Pinpoint the cell where the given text exists, returning its (x, y) midpoint coordinate. 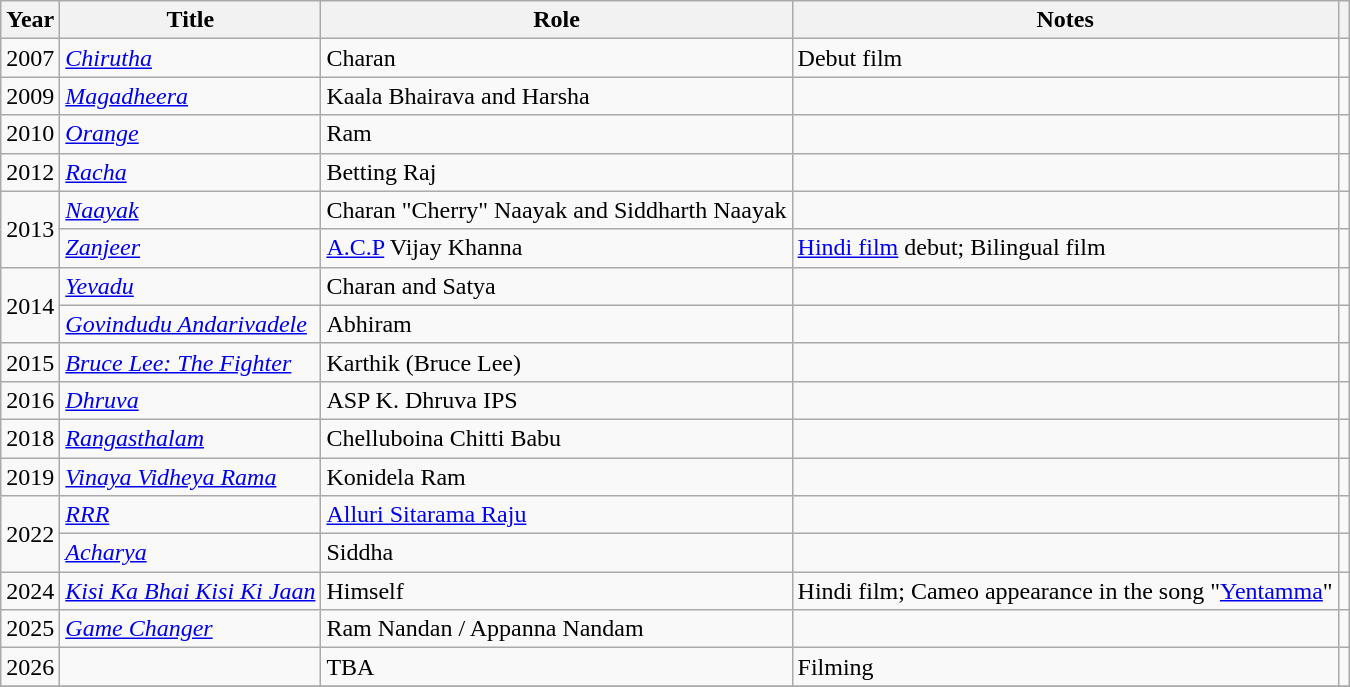
Zanjeer (190, 248)
2014 (30, 305)
Naayak (190, 210)
Filming (1065, 667)
Charan "Cherry" Naayak and Siddharth Naayak (556, 210)
Year (30, 20)
Govindudu Andarivadele (190, 324)
2018 (30, 438)
Yevadu (190, 286)
Kaala Bhairava and Harsha (556, 96)
Notes (1065, 20)
Abhiram (556, 324)
Bruce Lee: The Fighter (190, 362)
Charan and Satya (556, 286)
2016 (30, 400)
2024 (30, 591)
Kisi Ka Bhai Kisi Ki Jaan (190, 591)
2026 (30, 667)
Betting Raj (556, 172)
Game Changer (190, 629)
Siddha (556, 553)
Debut film (1065, 58)
2007 (30, 58)
ASP K. Dhruva IPS (556, 400)
Vinaya Vidheya Rama (190, 477)
Title (190, 20)
Hindi film debut; Bilingual film (1065, 248)
Role (556, 20)
Charan (556, 58)
Rangasthalam (190, 438)
2015 (30, 362)
Konidela Ram (556, 477)
Acharya (190, 553)
Dhruva (190, 400)
Orange (190, 134)
Hindi film; Cameo appearance in the song "Yentamma" (1065, 591)
Chelluboina Chitti Babu (556, 438)
2009 (30, 96)
Ram (556, 134)
Racha (190, 172)
TBA (556, 667)
Himself (556, 591)
Alluri Sitarama Raju (556, 515)
Magadheera (190, 96)
2012 (30, 172)
2010 (30, 134)
2019 (30, 477)
Ram Nandan / Appanna Nandam (556, 629)
2025 (30, 629)
RRR (190, 515)
Chirutha (190, 58)
A.C.P Vijay Khanna (556, 248)
2013 (30, 229)
2022 (30, 534)
Karthik (Bruce Lee) (556, 362)
